From the cell containing the given text, extract its center point as (X, Y) coordinate. 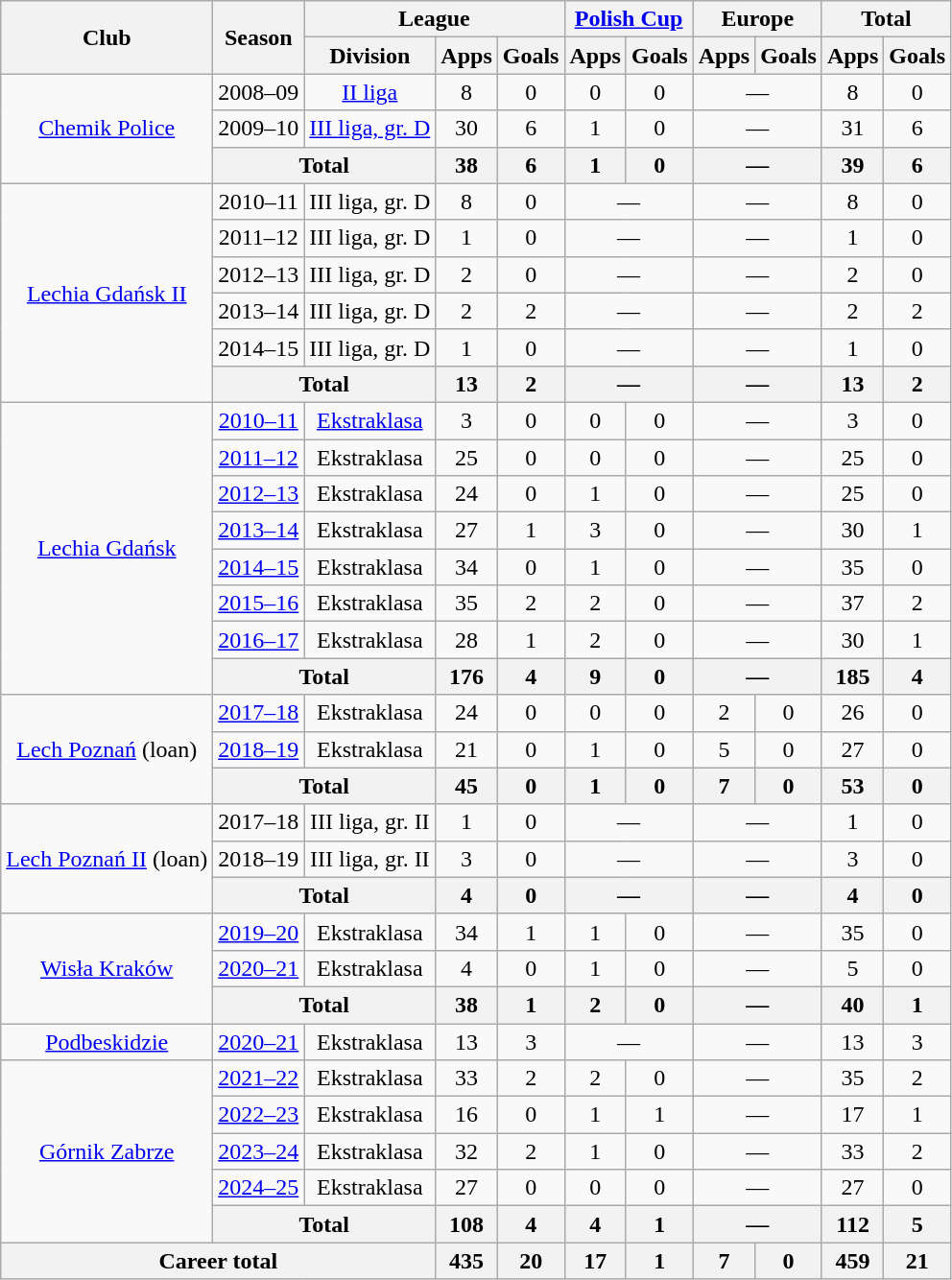
37 (852, 604)
16 (466, 1115)
39 (852, 165)
20 (531, 1261)
Lechia Gdańsk (107, 548)
31 (852, 129)
2009–10 (259, 129)
Division (370, 56)
108 (466, 1224)
Season (259, 37)
Polish Cup (629, 19)
459 (852, 1261)
185 (852, 676)
2024–25 (259, 1188)
League (434, 19)
2015–16 (259, 604)
2021–22 (259, 1079)
45 (466, 786)
40 (852, 1005)
2008–09 (259, 92)
Club (107, 37)
Wisła Kraków (107, 968)
176 (466, 676)
2022–23 (259, 1115)
Europe (757, 19)
53 (852, 786)
2023–24 (259, 1151)
Chemik Police (107, 129)
28 (466, 640)
II liga (370, 92)
Górnik Zabrze (107, 1151)
Career total (219, 1261)
Podbeskidzie (107, 1041)
32 (466, 1151)
435 (466, 1261)
Lechia Gdańsk II (107, 293)
2016–17 (259, 640)
9 (595, 676)
26 (852, 713)
Lech Poznań (loan) (107, 749)
Lech Poznań II (loan) (107, 859)
2019–20 (259, 932)
112 (852, 1224)
